Scan for the cell matching the given text and deliver its [X, Y] coordinate at center. 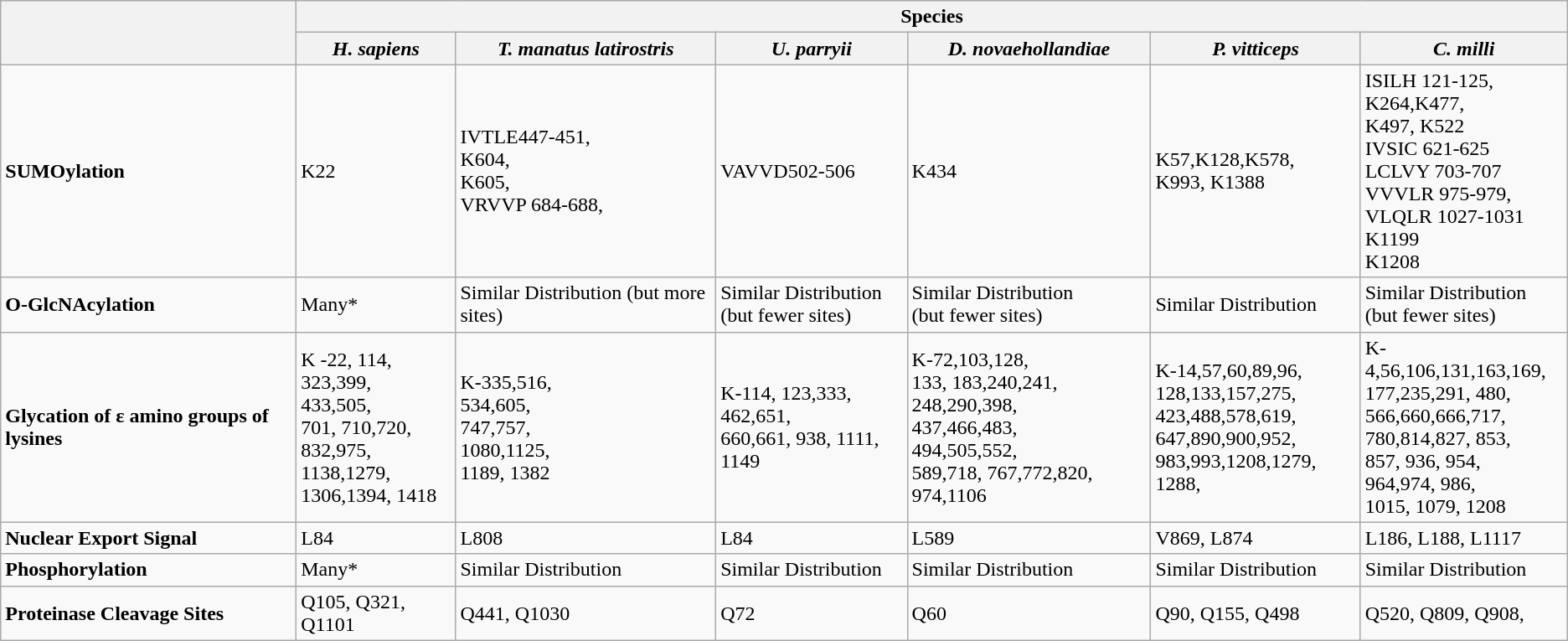
T. manatus latirostris [586, 49]
ISILH 121-125,K264,K477,K497, K522IVSIC 621-625LCLVY 703-707VVVLR 975-979,VLQLR 1027-1031K1199K1208 [1464, 171]
K-72,103,128,133, 183,240,241,248,290,398,437,466,483,494,505,552,589,718, 767,772,820, 974,1106 [1029, 427]
SUMOylation [149, 171]
U. parryii [812, 49]
L186, L188, L1117 [1464, 538]
H. sapiens [376, 49]
O-GlcNAcylation [149, 305]
L589 [1029, 538]
Similar Distribution (but more sites) [586, 305]
K -22, 114, 323,399,433,505,701, 710,720,832,975,1138,1279,1306,1394, 1418 [376, 427]
Q520, Q809, Q908, [1464, 613]
K-14,57,60,89,96,128,133,157,275,423,488,578,619,647,890,900,952,983,993,1208,1279, 1288, [1256, 427]
P. vitticeps [1256, 49]
Nuclear Export Signal [149, 538]
K-335,516,534,605,747,757,1080,1125,1189, 1382 [586, 427]
Species [932, 17]
Proteinase Cleavage Sites [149, 613]
Phosphorylation [149, 570]
K434 [1029, 171]
Q441, Q1030 [586, 613]
K-114, 123,333,462,651,660,661, 938, 1111, 1149 [812, 427]
K22 [376, 171]
IVTLE447-451,K604,K605,VRVVP 684-688, [586, 171]
Q90, Q155, Q498 [1256, 613]
K-4,56,106,131,163,169,177,235,291, 480,566,660,666,717,780,814,827, 853,857, 936, 954,964,974, 986,1015, 1079, 1208 [1464, 427]
C. milli [1464, 49]
K57,K128,K578,K993, K1388 [1256, 171]
VAVVD502-506 [812, 171]
D. novaehollandiae [1029, 49]
Q105, Q321, Q1101 [376, 613]
V869, L874 [1256, 538]
L808 [586, 538]
Q60 [1029, 613]
Glycation of ε amino groups of lysines [149, 427]
Q72 [812, 613]
